From the cell containing the given text, extract its center point as (x, y) coordinate. 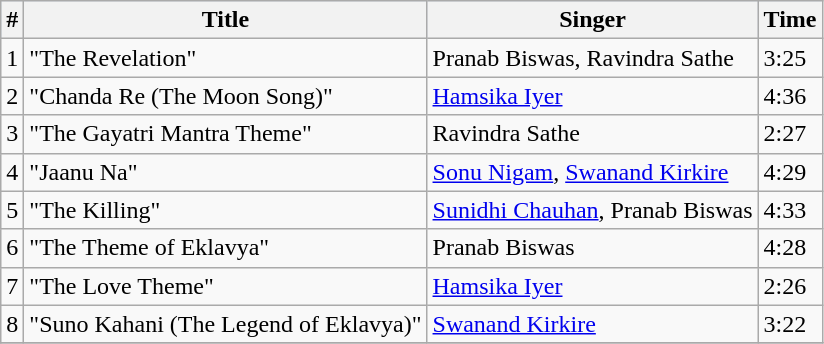
5 (12, 210)
Pranab Biswas, Ravindra Sathe (592, 58)
Sunidhi Chauhan, Pranab Biswas (592, 210)
2:27 (790, 134)
"The Revelation" (226, 58)
2:26 (790, 286)
7 (12, 286)
Pranab Biswas (592, 248)
Ravindra Sathe (592, 134)
Swanand Kirkire (592, 324)
"The Love Theme" (226, 286)
2 (12, 96)
4:36 (790, 96)
4:33 (790, 210)
3:22 (790, 324)
3 (12, 134)
# (12, 20)
"Suno Kahani (The Legend of Eklavya)" (226, 324)
4 (12, 172)
"Jaanu Na" (226, 172)
6 (12, 248)
3:25 (790, 58)
"Chanda Re (The Moon Song)" (226, 96)
"The Gayatri Mantra Theme" (226, 134)
"The Killing" (226, 210)
8 (12, 324)
4:28 (790, 248)
"The Theme of Eklavya" (226, 248)
Time (790, 20)
4:29 (790, 172)
Singer (592, 20)
Sonu Nigam, Swanand Kirkire (592, 172)
1 (12, 58)
Title (226, 20)
